Scan for the cell matching the given text and deliver its (X, Y) coordinate at center. 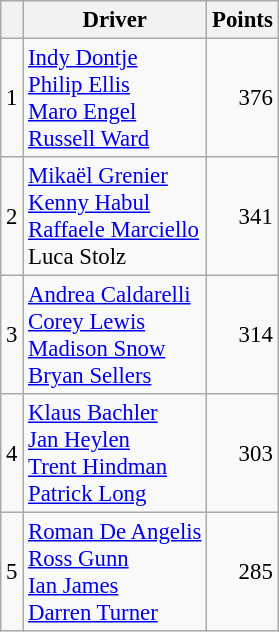
341 (242, 216)
376 (242, 98)
4 (12, 454)
Andrea Caldarelli Corey Lewis Madison Snow Bryan Sellers (115, 336)
1 (12, 98)
Mikaël Grenier Kenny Habul Raffaele Marciello Luca Stolz (115, 216)
3 (12, 336)
5 (12, 572)
Klaus Bachler Jan Heylen Trent Hindman Patrick Long (115, 454)
285 (242, 572)
2 (12, 216)
314 (242, 336)
Driver (115, 20)
Roman De Angelis Ross Gunn Ian James Darren Turner (115, 572)
Points (242, 20)
Indy Dontje Philip Ellis Maro Engel Russell Ward (115, 98)
303 (242, 454)
